Determine the (X, Y) coordinate at the center of the cell enclosing the given text.  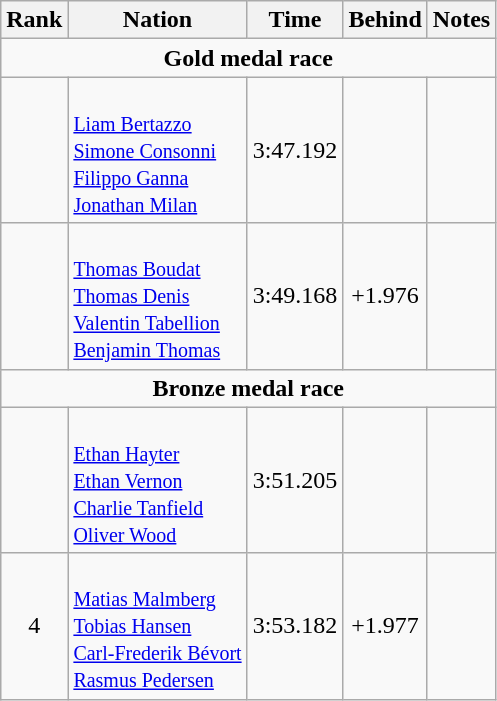
Nation (158, 20)
3:47.192 (295, 150)
4 (34, 626)
3:51.205 (295, 480)
Time (295, 20)
3:53.182 (295, 626)
Ethan HayterEthan VernonCharlie TanfieldOliver Wood (158, 480)
+1.977 (385, 626)
Matias MalmbergTobias HansenCarl-Frederik BévortRasmus Pedersen (158, 626)
Liam BertazzoSimone ConsonniFilippo GannaJonathan Milan (158, 150)
Behind (385, 20)
Thomas BoudatThomas DenisValentin TabellionBenjamin Thomas (158, 296)
Bronze medal race (248, 388)
Rank (34, 20)
+1.976 (385, 296)
3:49.168 (295, 296)
Notes (461, 20)
Gold medal race (248, 58)
